Scan for the cell matching the given text and deliver its (X, Y) coordinate at center. 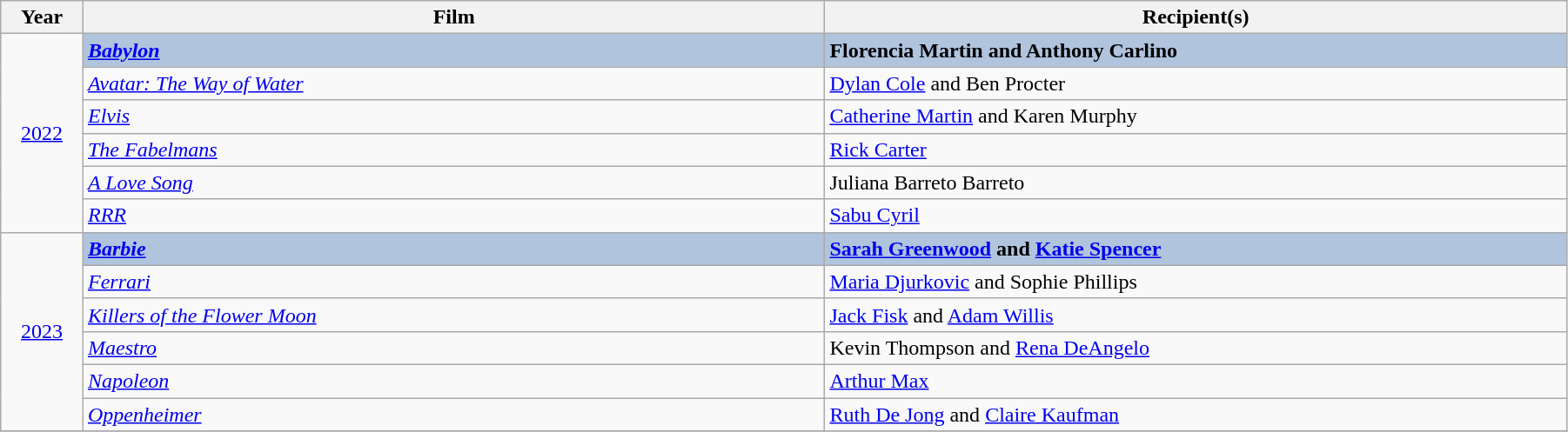
The Fabelmans (453, 150)
Jack Fisk and Adam Willis (1196, 315)
Ferrari (453, 282)
Recipient(s) (1196, 17)
A Love Song (453, 183)
Babylon (453, 50)
2023 (42, 331)
Napoleon (453, 381)
2022 (42, 133)
Sabu Cyril (1196, 216)
Sarah Greenwood and Katie Spencer (1196, 249)
Barbie (453, 249)
Kevin Thompson and Rena DeAngelo (1196, 348)
Rick Carter (1196, 150)
Ruth De Jong and Claire Kaufman (1196, 415)
RRR (453, 216)
Juliana Barreto Barreto (1196, 183)
Dylan Cole and Ben Procter (1196, 83)
Arthur Max (1196, 381)
Elvis (453, 116)
Maestro (453, 348)
Maria Djurkovic and Sophie Phillips (1196, 282)
Florencia Martin and Anthony Carlino (1196, 50)
Catherine Martin and Karen Murphy (1196, 116)
Oppenheimer (453, 415)
Year (42, 17)
Avatar: The Way of Water (453, 83)
Film (453, 17)
Killers of the Flower Moon (453, 315)
